Return the [X, Y] coordinate for the center point of the cell that contains the specified text.  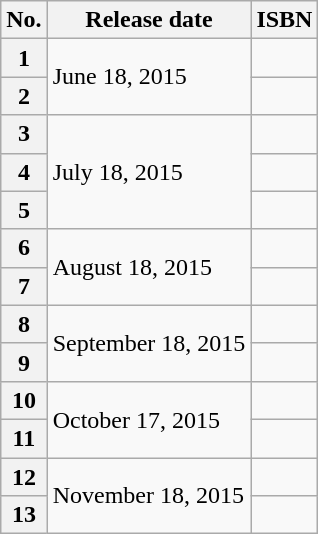
Release date [149, 20]
October 17, 2015 [149, 419]
July 18, 2015 [149, 172]
1 [24, 58]
5 [24, 210]
8 [24, 324]
August 18, 2015 [149, 267]
No. [24, 20]
4 [24, 172]
7 [24, 286]
June 18, 2015 [149, 77]
2 [24, 96]
November 18, 2015 [149, 496]
6 [24, 248]
September 18, 2015 [149, 343]
3 [24, 134]
10 [24, 400]
12 [24, 477]
9 [24, 362]
11 [24, 438]
ISBN [284, 20]
13 [24, 515]
